Pinpoint the cell where the given text exists, returning its (x, y) midpoint coordinate. 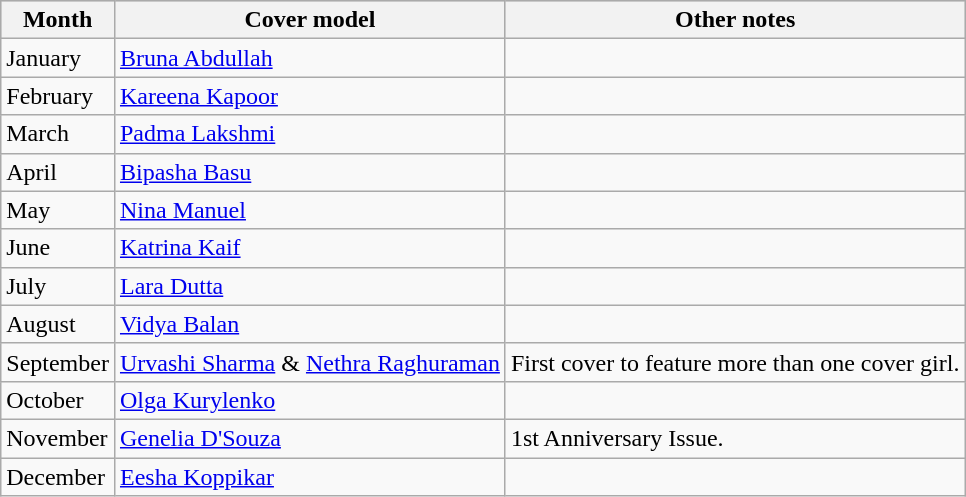
October (58, 400)
Other notes (735, 20)
Bruna Abdullah (310, 58)
July (58, 286)
Vidya Balan (310, 324)
November (58, 438)
Bipasha Basu (310, 172)
Genelia D'Souza (310, 438)
Kareena Kapoor (310, 96)
May (58, 210)
March (58, 134)
June (58, 248)
Padma Lakshmi (310, 134)
Lara Dutta (310, 286)
1st Anniversary Issue. (735, 438)
Olga Kurylenko (310, 400)
Eesha Koppikar (310, 477)
August (58, 324)
Katrina Kaif (310, 248)
Nina Manuel (310, 210)
April (58, 172)
Month (58, 20)
December (58, 477)
September (58, 362)
Cover model (310, 20)
February (58, 96)
First cover to feature more than one cover girl. (735, 362)
Urvashi Sharma & Nethra Raghuraman (310, 362)
January (58, 58)
